Search for the cell housing the specified text and yield its (x, y) center coordinate. 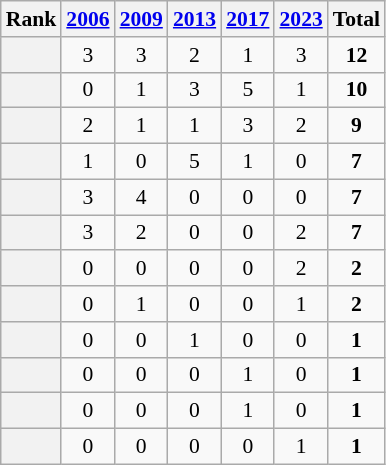
2017 (248, 19)
2009 (142, 19)
4 (142, 197)
Total (356, 19)
2006 (88, 19)
2023 (300, 19)
10 (356, 90)
9 (356, 126)
2013 (194, 19)
Rank (32, 19)
12 (356, 55)
